Scan for the cell matching the given text and deliver its (x, y) coordinate at center. 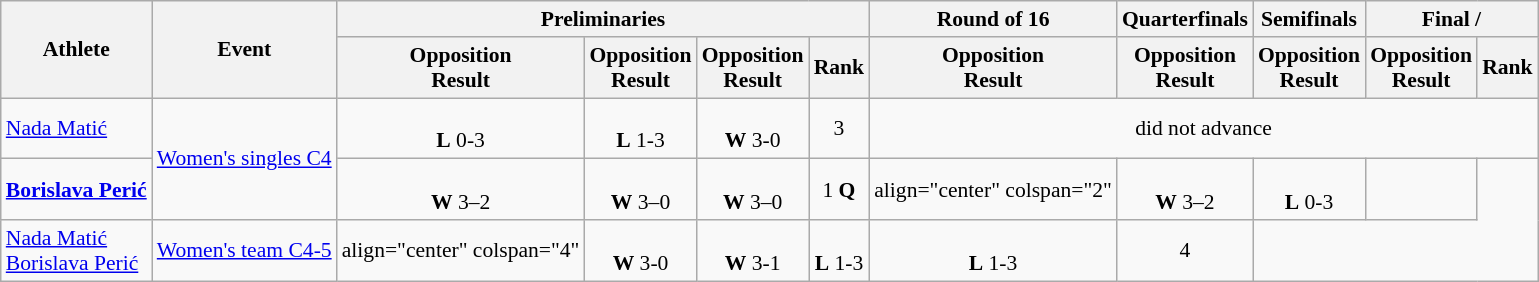
W 3-1 (753, 250)
1 Q (840, 190)
Borislava Perić (76, 190)
Final / (1452, 19)
4 (1185, 250)
align="center" colspan="4" (461, 250)
Round of 16 (993, 19)
3 (840, 128)
Quarterfinals (1185, 19)
Preliminaries (603, 19)
Women's singles C4 (244, 159)
did not advance (1204, 128)
Semifinals (1309, 19)
Women's team C4-5 (244, 250)
Event (244, 50)
align="center" colspan="2" (993, 190)
Athlete (76, 50)
Nada Matić Borislava Perić (76, 250)
Nada Matić (76, 128)
